For the text-containing cell, return its midpoint in (x, y) coordinate format. 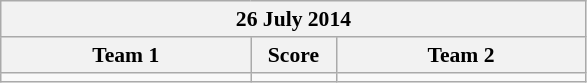
Score (294, 55)
26 July 2014 (294, 19)
Team 1 (126, 55)
Team 2 (461, 55)
